Return the (x, y) coordinate for the center point of the cell that contains the specified text.  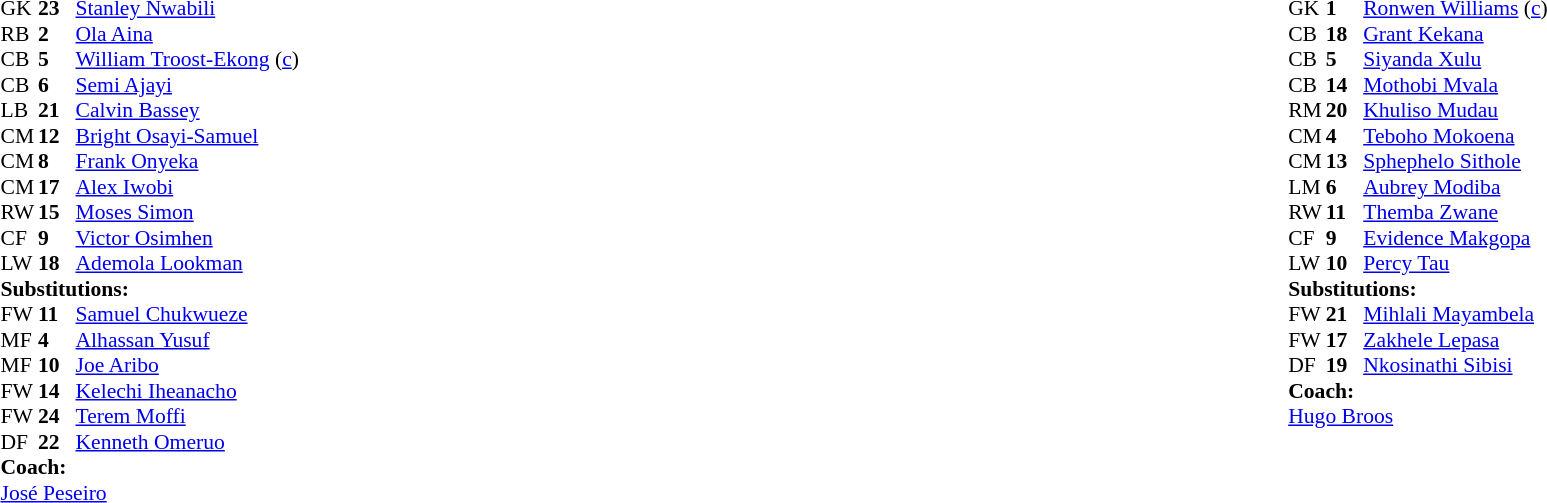
12 (57, 136)
Ola Aina (188, 34)
2 (57, 34)
LM (1307, 187)
Moses Simon (188, 213)
Bright Osayi-Samuel (188, 136)
Frank Onyeka (188, 161)
Samuel Chukwueze (188, 315)
Joe Aribo (188, 365)
20 (1345, 111)
Coach: (149, 467)
William Troost-Ekong (c) (188, 59)
Ademola Lookman (188, 263)
Alhassan Yusuf (188, 340)
Kenneth Omeruo (188, 442)
8 (57, 161)
Substitutions: (149, 289)
24 (57, 417)
15 (57, 213)
RM (1307, 111)
Victor Osimhen (188, 238)
Kelechi Iheanacho (188, 391)
19 (1345, 365)
RB (19, 34)
LB (19, 111)
Alex Iwobi (188, 187)
Terem Moffi (188, 417)
13 (1345, 161)
22 (57, 442)
Calvin Bassey (188, 111)
Semi Ajayi (188, 85)
